Output the (X, Y) coordinate of the center of the cell containing the given text.  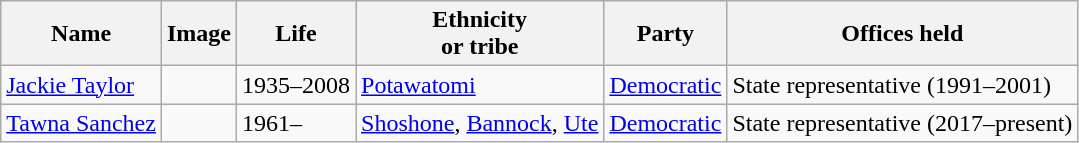
State representative (2017–present) (902, 123)
Life (296, 34)
Party (666, 34)
Name (82, 34)
Jackie Taylor (82, 85)
Ethnicityor tribe (480, 34)
Potawatomi (480, 85)
State representative (1991–2001) (902, 85)
1935–2008 (296, 85)
1961– (296, 123)
Tawna Sanchez (82, 123)
Image (198, 34)
Offices held (902, 34)
Shoshone, Bannock, Ute (480, 123)
